From the cell containing the given text, extract its center point as [x, y] coordinate. 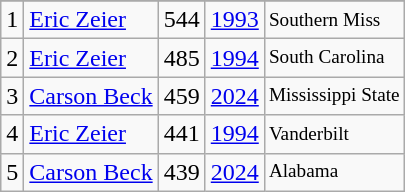
Mississippi State [334, 96]
South Carolina [334, 58]
544 [182, 20]
Southern Miss [334, 20]
3 [12, 96]
439 [182, 172]
1 [12, 20]
5 [12, 172]
4 [12, 134]
Vanderbilt [334, 134]
459 [182, 96]
2 [12, 58]
1993 [234, 20]
Alabama [334, 172]
485 [182, 58]
441 [182, 134]
